Extract the (x, y) coordinate from the center of the cell holding the provided text.  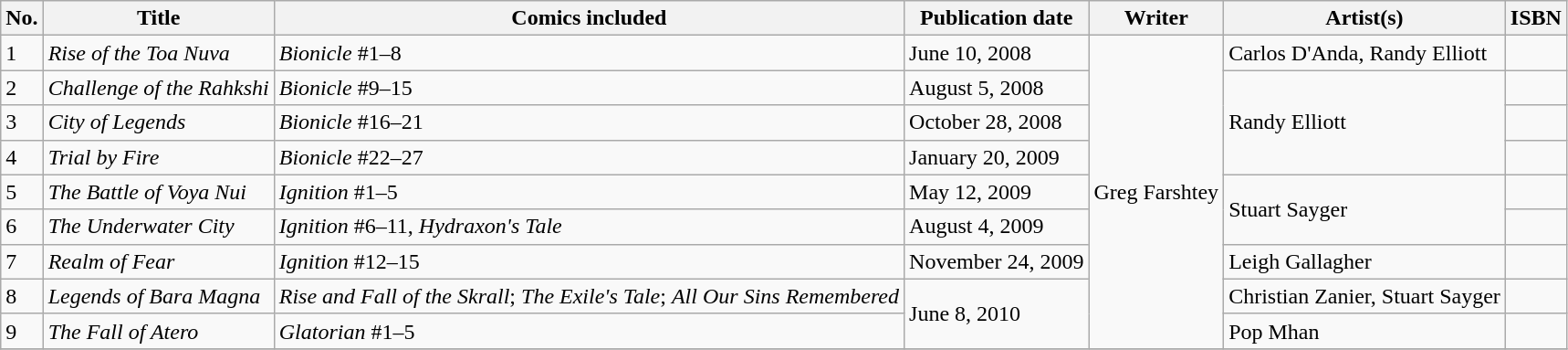
August 4, 2009 (997, 227)
Stuart Sayger (1365, 209)
June 10, 2008 (997, 53)
Carlos D'Anda, Randy Elliott (1365, 53)
Publication date (997, 18)
Randy Elliott (1365, 122)
October 28, 2008 (997, 122)
4 (22, 157)
Glatorian #1–5 (589, 331)
Christian Zanier, Stuart Sayger (1365, 296)
3 (22, 122)
2 (22, 88)
Greg Farshtey (1156, 192)
January 20, 2009 (997, 157)
Ignition #1–5 (589, 192)
6 (22, 227)
1 (22, 53)
The Underwater City (159, 227)
Bionicle #16–21 (589, 122)
8 (22, 296)
Artist(s) (1365, 18)
7 (22, 261)
June 8, 2010 (997, 313)
City of Legends (159, 122)
Title (159, 18)
Ignition #6–11, Hydraxon's Tale (589, 227)
No. (22, 18)
Rise of the Toa Nuva (159, 53)
Leigh Gallagher (1365, 261)
The Fall of Atero (159, 331)
5 (22, 192)
Realm of Fear (159, 261)
Bionicle #9–15 (589, 88)
Comics included (589, 18)
Challenge of the Rahkshi (159, 88)
Rise and Fall of the Skrall; The Exile's Tale; All Our Sins Remembered (589, 296)
9 (22, 331)
The Battle of Voya Nui (159, 192)
May 12, 2009 (997, 192)
ISBN (1535, 18)
Pop Mhan (1365, 331)
Trial by Fire (159, 157)
Ignition #12–15 (589, 261)
Legends of Bara Magna (159, 296)
August 5, 2008 (997, 88)
November 24, 2009 (997, 261)
Writer (1156, 18)
Bionicle #1–8 (589, 53)
Bionicle #22–27 (589, 157)
